Identify which cell holds the provided text, then report its (X, Y) central coordinate. 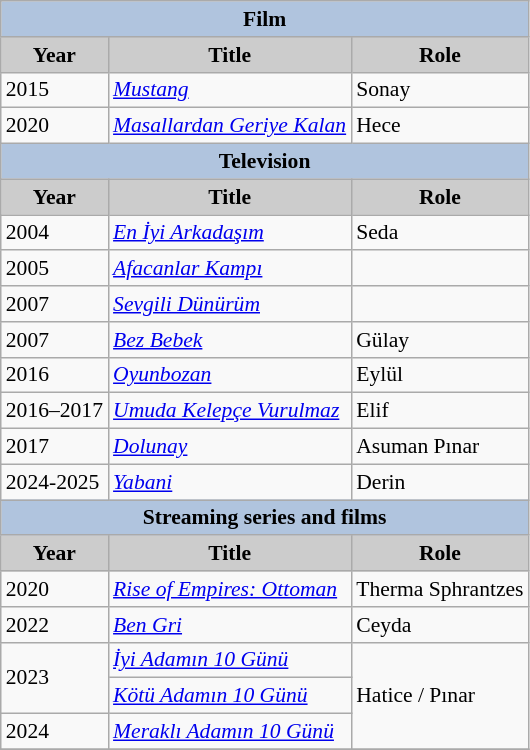
2005 (54, 269)
Sevgili Dünürüm (230, 304)
Hatice / Pınar (440, 696)
Yabani (230, 482)
Gülay (440, 340)
2017 (54, 447)
Ceyda (440, 625)
Bez Bebek (230, 340)
2023 (54, 678)
Film (265, 19)
2022 (54, 625)
Afacanlar Kampı (230, 269)
Meraklı Adamın 10 Günü (230, 732)
Hece (440, 126)
Rise of Empires: Ottoman (230, 589)
Umuda Kelepçe Vurulmaz (230, 411)
Sonay (440, 90)
2016–2017 (54, 411)
Dolunay (230, 447)
2024 (54, 732)
2024-2025 (54, 482)
Asuman Pınar (440, 447)
En İyi Arkadaşım (230, 233)
Kötü Adamın 10 Günü (230, 696)
Seda (440, 233)
Therma Sphrantzes (440, 589)
2004 (54, 233)
Derin (440, 482)
Oyunbozan (230, 375)
Eylül (440, 375)
2016 (54, 375)
Television (265, 162)
İyi Adamın 10 Günü (230, 660)
2015 (54, 90)
Streaming series and films (265, 518)
Mustang (230, 90)
Ben Gri (230, 625)
Masallardan Geriye Kalan (230, 126)
Elif (440, 411)
